Capture the cell that displays the provided text and extract its [x, y] central coordinate. 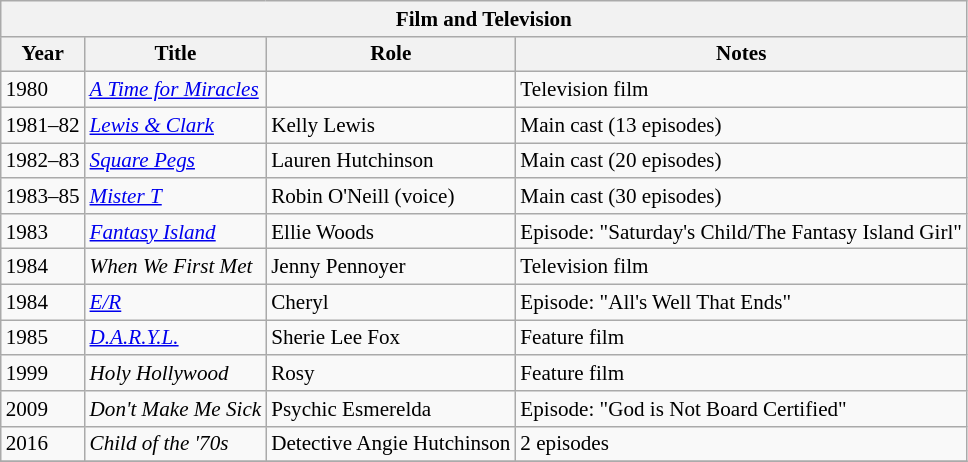
Lauren Hutchinson [390, 160]
1980 [43, 90]
Main cast (30 episodes) [741, 196]
1985 [43, 338]
Main cast (20 episodes) [741, 160]
Kelly Lewis [390, 124]
2 episodes [741, 444]
Fantasy Island [176, 230]
When We First Met [176, 266]
Detective Angie Hutchinson [390, 444]
Lewis & Clark [176, 124]
Year [43, 54]
Ellie Woods [390, 230]
Episode: "Saturday's Child/The Fantasy Island Girl" [741, 230]
2016 [43, 444]
Holy Hollywood [176, 372]
2009 [43, 408]
Film and Television [484, 18]
Psychic Esmerelda [390, 408]
D.A.R.Y.L. [176, 338]
Sherie Lee Fox [390, 338]
1999 [43, 372]
Robin O'Neill (voice) [390, 196]
Episode: "God is Not Board Certified" [741, 408]
E/R [176, 302]
Jenny Pennoyer [390, 266]
A Time for Miracles [176, 90]
Rosy [390, 372]
Role [390, 54]
1983–85 [43, 196]
1981–82 [43, 124]
Notes [741, 54]
Main cast (13 episodes) [741, 124]
1982–83 [43, 160]
1983 [43, 230]
Episode: "All's Well That Ends" [741, 302]
Mister T [176, 196]
Cheryl [390, 302]
Title [176, 54]
Don't Make Me Sick [176, 408]
Child of the '70s [176, 444]
Square Pegs [176, 160]
